Return [x, y] of the center of cell containing provided text 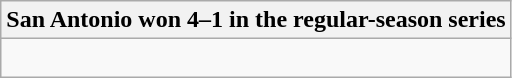
San Antonio won 4–1 in the regular-season series [256, 20]
